Scan for the cell matching the given text and deliver its [x, y] coordinate at center. 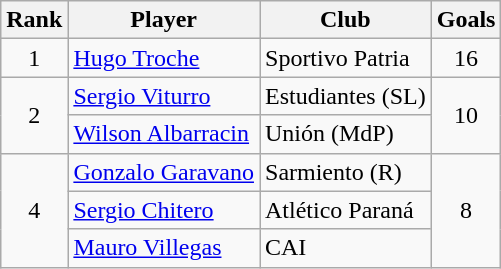
1 [34, 58]
Mauro Villegas [164, 248]
Club [346, 20]
2 [34, 115]
Sergio Viturro [164, 96]
8 [466, 210]
Atlético Paraná [346, 210]
Wilson Albarracin [164, 134]
Unión (MdP) [346, 134]
10 [466, 115]
4 [34, 210]
Estudiantes (SL) [346, 96]
Goals [466, 20]
Rank [34, 20]
Player [164, 20]
Sergio Chitero [164, 210]
CAI [346, 248]
Sarmiento (R) [346, 172]
Hugo Troche [164, 58]
Sportivo Patria [346, 58]
Gonzalo Garavano [164, 172]
16 [466, 58]
